Detect which cell encompasses the target text, then output its (x, y) center coordinate. 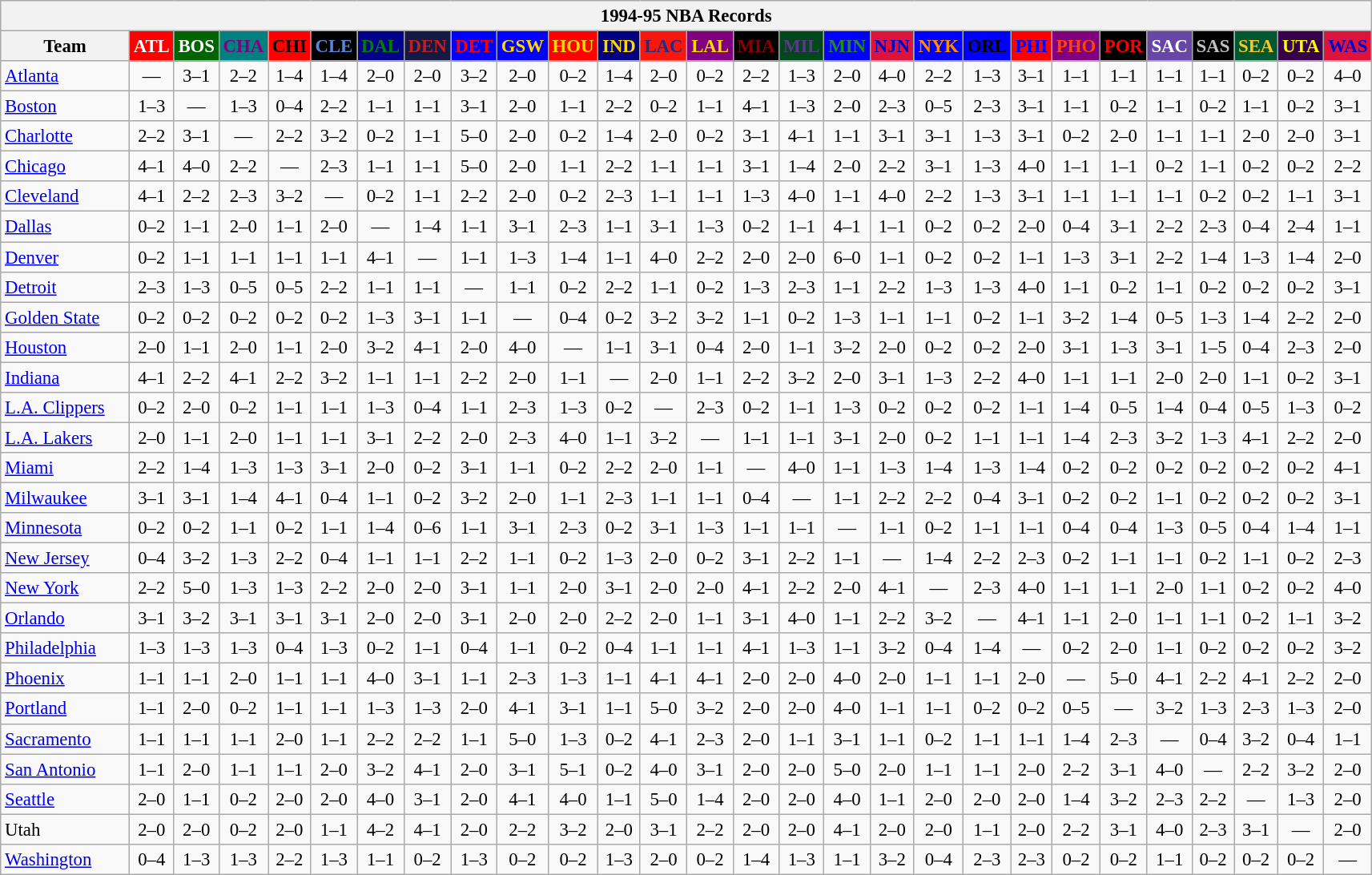
Minnesota (66, 528)
DEN (428, 46)
HOU (573, 46)
SAC (1169, 46)
Orlando (66, 619)
Milwaukee (66, 498)
MIL (802, 46)
6–0 (847, 257)
5–1 (573, 769)
Sacramento (66, 739)
Detroit (66, 287)
CHA (243, 46)
Dallas (66, 227)
Chicago (66, 167)
ATL (151, 46)
Team (66, 46)
LAC (663, 46)
Golden State (66, 317)
Washington (66, 860)
BOS (196, 46)
Seattle (66, 799)
GSW (522, 46)
Phoenix (66, 679)
0–6 (428, 528)
Atlanta (66, 76)
1994-95 NBA Records (686, 16)
1–5 (1213, 347)
Boston (66, 107)
Cleveland (66, 196)
New Jersey (66, 558)
DET (474, 46)
New York (66, 588)
CHI (289, 46)
POR (1123, 46)
PHI (1032, 46)
Portland (66, 709)
Philadelphia (66, 648)
PHO (1076, 46)
SEA (1256, 46)
Miami (66, 468)
4–2 (381, 829)
MIA (756, 46)
L.A. Lakers (66, 437)
Houston (66, 347)
NJN (892, 46)
UTA (1301, 46)
LAL (710, 46)
San Antonio (66, 769)
2–4 (1301, 227)
CLE (333, 46)
IND (619, 46)
DAL (381, 46)
WAS (1348, 46)
Denver (66, 257)
MIN (847, 46)
NYK (939, 46)
ORL (987, 46)
SAS (1213, 46)
Indiana (66, 377)
L.A. Clippers (66, 408)
Utah (66, 829)
Charlotte (66, 136)
